Capture the cell that displays the provided text and extract its [X, Y] central coordinate. 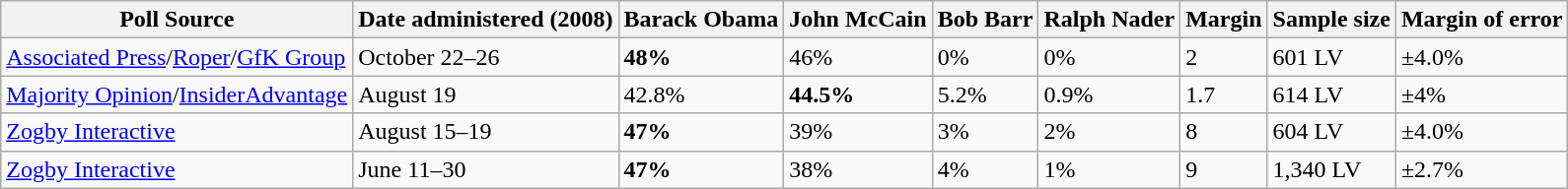
9 [1224, 169]
Sample size [1331, 20]
38% [858, 169]
2 [1224, 57]
48% [701, 57]
June 11–30 [485, 169]
46% [858, 57]
614 LV [1331, 94]
Majority Opinion/InsiderAdvantage [178, 94]
3% [985, 132]
August 19 [485, 94]
1,340 LV [1331, 169]
Ralph Nader [1109, 20]
601 LV [1331, 57]
Barack Obama [701, 20]
8 [1224, 132]
44.5% [858, 94]
1.7 [1224, 94]
Poll Source [178, 20]
42.8% [701, 94]
604 LV [1331, 132]
2% [1109, 132]
August 15–19 [485, 132]
0.9% [1109, 94]
5.2% [985, 94]
Date administered (2008) [485, 20]
John McCain [858, 20]
Margin of error [1481, 20]
October 22–26 [485, 57]
±2.7% [1481, 169]
39% [858, 132]
Associated Press/Roper/GfK Group [178, 57]
1% [1109, 169]
Bob Barr [985, 20]
±4% [1481, 94]
4% [985, 169]
Margin [1224, 20]
